Identify which cell holds the provided text, then report its (x, y) central coordinate. 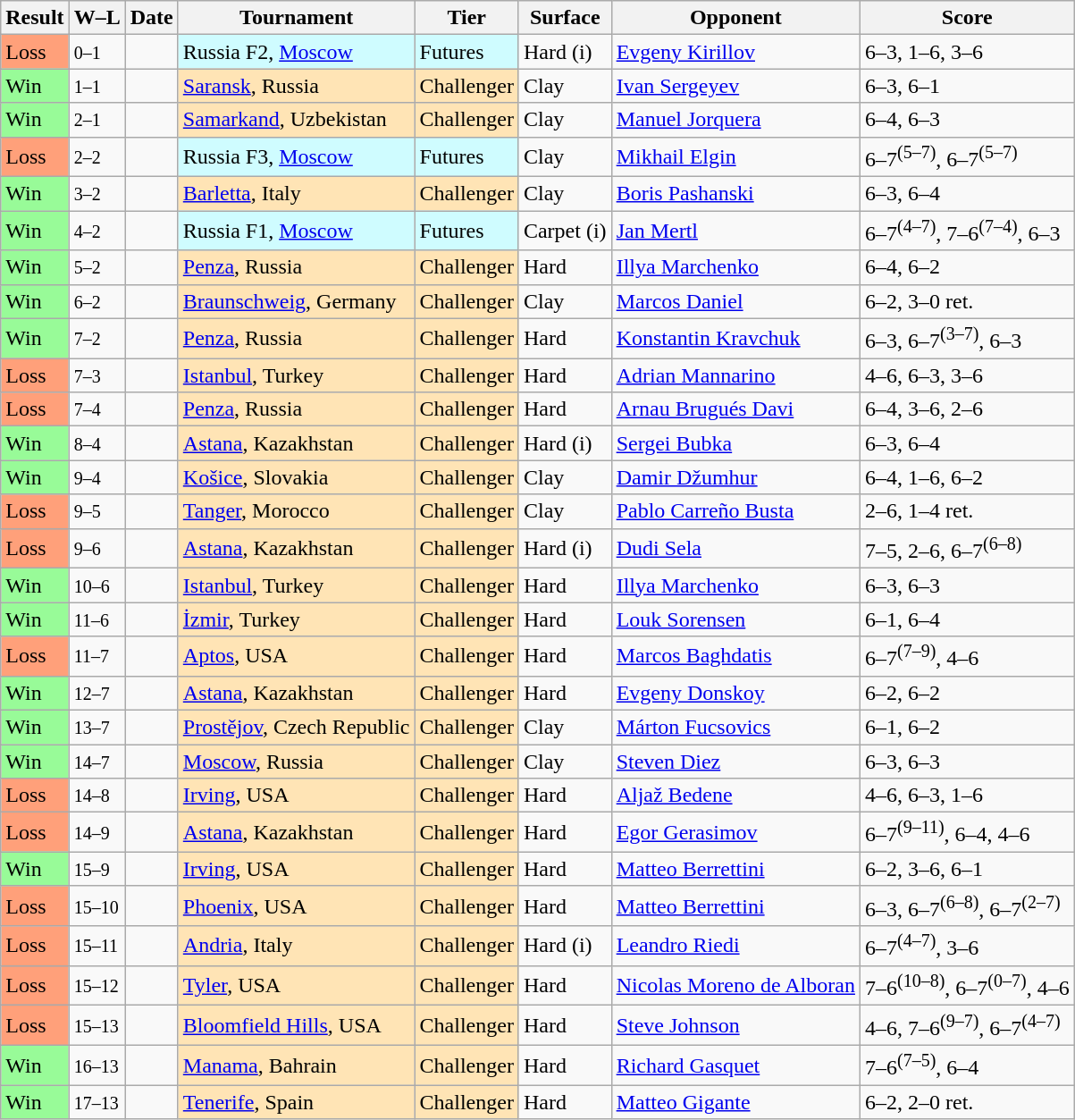
Richard Gasquet (735, 1065)
Louk Sorensen (735, 619)
Aljaž Bedene (735, 796)
Manuel Jorquera (735, 120)
6–7(4–7), 3–6 (967, 946)
7–6(7–5), 6–4 (967, 1065)
Marcos Daniel (735, 301)
15–9 (97, 869)
Tier (466, 18)
9–6 (97, 549)
Opponent (735, 18)
2–1 (97, 120)
Braunschweig, Germany (297, 301)
Evgeny Kirillov (735, 52)
Aptos, USA (297, 656)
6–1, 6–2 (967, 727)
0–1 (97, 52)
11–7 (97, 656)
Nicolas Moreno de Alboran (735, 985)
Matteo Gigante (735, 1102)
Russia F2, Moscow (297, 52)
Damir Džumhur (735, 477)
5–2 (97, 267)
Tanger, Morocco (297, 511)
4–2 (97, 231)
Prostějov, Czech Republic (297, 727)
15–11 (97, 946)
Tyler, USA (297, 985)
İzmir, Turkey (297, 619)
Tenerife, Spain (297, 1102)
Andria, Italy (297, 946)
Bloomfield Hills, USA (297, 1026)
13–7 (97, 727)
6–7(4–7), 7–6(7–4), 6–3 (967, 231)
Dudi Sela (735, 549)
6–2, 3–6, 6–1 (967, 869)
6–2, 6–2 (967, 693)
Mikhail Elgin (735, 157)
Russia F3, Moscow (297, 157)
Tournament (297, 18)
4–6, 6–3, 3–6 (967, 375)
Manama, Bahrain (297, 1065)
6–2, 3–0 ret. (967, 301)
4–6, 6–3, 1–6 (967, 796)
10–6 (97, 585)
6–3, 6–1 (967, 86)
Carpet (i) (565, 231)
7–2 (97, 338)
Saransk, Russia (297, 86)
14–8 (97, 796)
6–3, 1–6, 3–6 (967, 52)
6–7(7–9), 4–6 (967, 656)
6–3, 6–7(3–7), 6–3 (967, 338)
W–L (97, 18)
Márton Fucsovics (735, 727)
Samarkand, Uzbekistan (297, 120)
Phoenix, USA (297, 906)
7–4 (97, 409)
Steven Diez (735, 762)
Steve Johnson (735, 1026)
16–13 (97, 1065)
17–13 (97, 1102)
11–6 (97, 619)
7–6(10–8), 6–7(0–7), 4–6 (967, 985)
6–1, 6–4 (967, 619)
6–7(5–7), 6–7(5–7) (967, 157)
7–5, 2–6, 6–7(6–8) (967, 549)
9–4 (97, 477)
Result (35, 18)
Košice, Slovakia (297, 477)
6–4, 6–3 (967, 120)
2–6, 1–4 ret. (967, 511)
Marcos Baghdatis (735, 656)
Jan Mertl (735, 231)
Sergei Bubka (735, 443)
15–13 (97, 1026)
Moscow, Russia (297, 762)
Adrian Mannarino (735, 375)
6–2 (97, 301)
7–3 (97, 375)
6–4, 3–6, 2–6 (967, 409)
12–7 (97, 693)
Arnau Brugués Davi (735, 409)
6–7(9–11), 6–4, 4–6 (967, 833)
Surface (565, 18)
Evgeny Donskoy (735, 693)
14–7 (97, 762)
Barletta, Italy (297, 194)
Score (967, 18)
4–6, 7–6(9–7), 6–7(4–7) (967, 1026)
Boris Pashanski (735, 194)
Pablo Carreño Busta (735, 511)
1–1 (97, 86)
15–12 (97, 985)
6–3, 6–7(6–8), 6–7(2–7) (967, 906)
8–4 (97, 443)
6–2, 2–0 ret. (967, 1102)
6–4, 1–6, 6–2 (967, 477)
Leandro Riedi (735, 946)
Ivan Sergeyev (735, 86)
Russia F1, Moscow (297, 231)
Egor Gerasimov (735, 833)
9–5 (97, 511)
Date (152, 18)
3–2 (97, 194)
2–2 (97, 157)
Konstantin Kravchuk (735, 338)
6–4, 6–2 (967, 267)
15–10 (97, 906)
14–9 (97, 833)
